Scan for the cell matching the given text and deliver its [X, Y] coordinate at center. 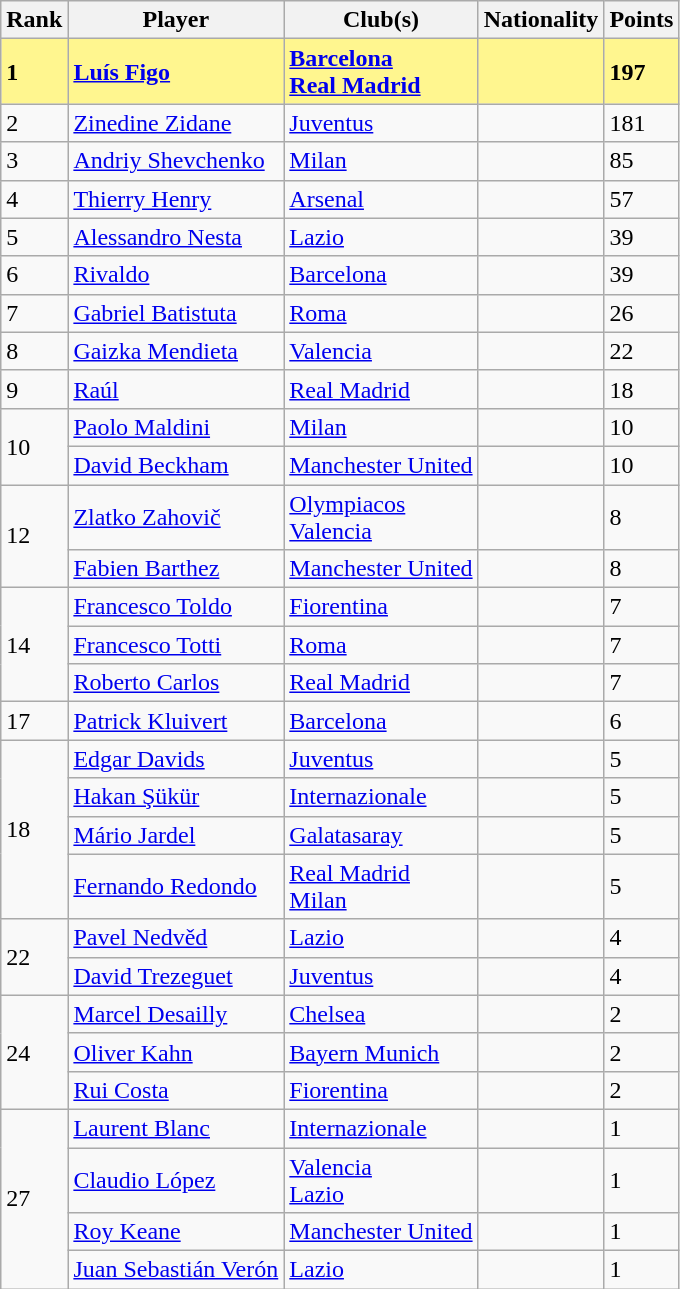
Luís Figo [176, 72]
Roberto Carlos [176, 683]
26 [642, 313]
Francesco Toldo [176, 607]
Rivaldo [176, 275]
Paolo Maldini [176, 427]
David Beckham [176, 465]
Valencia [381, 351]
197 [642, 72]
57 [642, 199]
Zlatko Zahovič [176, 516]
Rui Costa [176, 1090]
Thierry Henry [176, 199]
14 [34, 645]
Laurent Blanc [176, 1128]
Chelsea [381, 1014]
Andriy Shevchenko [176, 161]
85 [642, 161]
Raúl [176, 389]
Edgar Davids [176, 759]
Gabriel Batistuta [176, 313]
Hakan Şükür [176, 797]
Player [176, 20]
Francesco Totti [176, 645]
Mário Jardel [176, 835]
27 [34, 1198]
24 [34, 1052]
Juan Sebastián Verón [176, 1270]
Galatasaray [381, 835]
Club(s) [381, 20]
Zinedine Zidane [176, 123]
12 [34, 536]
Real Madrid Milan [381, 886]
Points [642, 20]
David Trezeguet [176, 976]
Nationality [541, 20]
3 [34, 161]
Roy Keane [176, 1232]
Valencia Lazio [381, 1180]
181 [642, 123]
Pavel Nedvěd [176, 938]
Barcelona Real Madrid [381, 72]
Rank [34, 20]
Patrick Kluivert [176, 721]
Fernando Redondo [176, 886]
Marcel Desailly [176, 1014]
Arsenal [381, 199]
Gaizka Mendieta [176, 351]
Olympiacos Valencia [381, 516]
9 [34, 389]
Fabien Barthez [176, 569]
Alessandro Nesta [176, 237]
Oliver Kahn [176, 1052]
17 [34, 721]
Bayern Munich [381, 1052]
Claudio López [176, 1180]
